Determine the [x, y] coordinate at the center of the cell enclosing the given text.  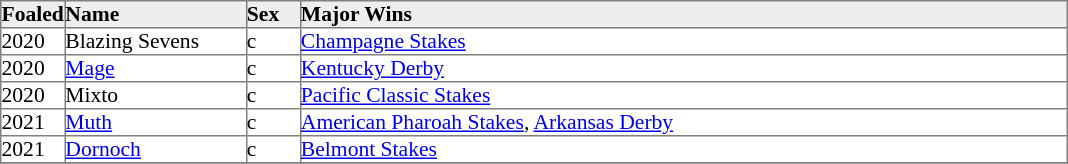
Muth [156, 122]
Blazing Sevens [156, 42]
Pacific Classic Stakes [683, 96]
Kentucky Derby [683, 68]
Champagne Stakes [683, 42]
Foaled [33, 14]
Belmont Stakes [683, 150]
Dornoch [156, 150]
Name [156, 14]
Mixto [156, 96]
Mage [156, 68]
American Pharoah Stakes, Arkansas Derby [683, 122]
Sex [273, 14]
Major Wins [683, 14]
